Determine the [x, y] coordinate at the center of the cell enclosing the given text.  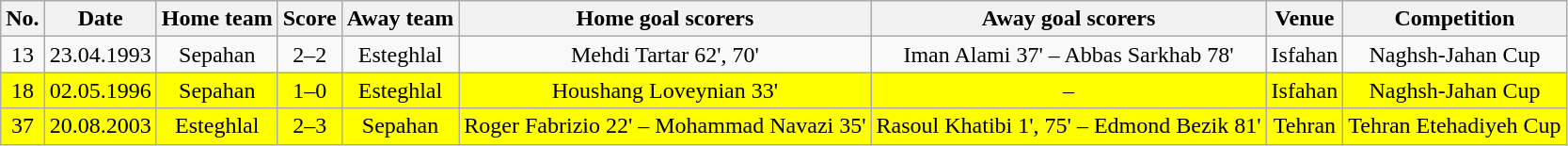
No. [23, 19]
Houshang Loveynian 33' [665, 90]
Venue [1305, 19]
2–3 [309, 126]
37 [23, 126]
18 [23, 90]
– [1069, 90]
Mehdi Tartar 62', 70' [665, 55]
Home goal scorers [665, 19]
Score [309, 19]
Rasoul Khatibi 1', 75' – Edmond Bezik 81' [1069, 126]
Competition [1454, 19]
Date [100, 19]
20.08.2003 [100, 126]
02.05.1996 [100, 90]
Home team [216, 19]
23.04.1993 [100, 55]
2–2 [309, 55]
Away goal scorers [1069, 19]
Iman Alami 37' – Abbas Sarkhab 78' [1069, 55]
Roger Fabrizio 22' – Mohammad Navazi 35' [665, 126]
Tehran Etehadiyeh Cup [1454, 126]
13 [23, 55]
Away team [401, 19]
Tehran [1305, 126]
1–0 [309, 90]
